Locate the cell with the specified text and output its [x, y] center coordinate. 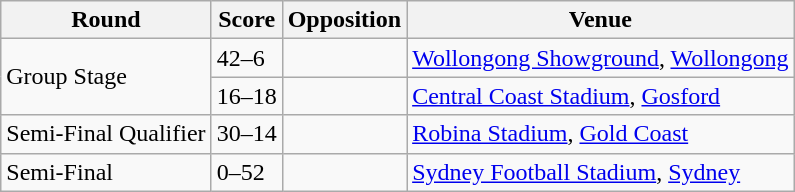
Sydney Football Stadium, Sydney [600, 172]
Central Coast Stadium, Gosford [600, 96]
16–18 [246, 96]
Semi-Final Qualifier [106, 134]
Score [246, 20]
Robina Stadium, Gold Coast [600, 134]
Group Stage [106, 77]
Round [106, 20]
0–52 [246, 172]
Wollongong Showground, Wollongong [600, 58]
Semi-Final [106, 172]
Venue [600, 20]
42–6 [246, 58]
Opposition [344, 20]
30–14 [246, 134]
